Locate the cell with the specified text and output its [x, y] center coordinate. 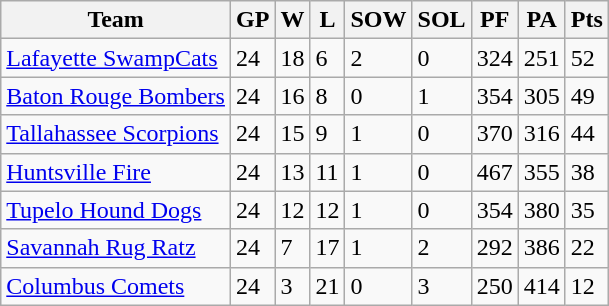
Baton Rouge Bombers [116, 96]
38 [586, 172]
PF [494, 20]
SOW [378, 20]
355 [542, 172]
Pts [586, 20]
324 [494, 58]
Lafayette SwampCats [116, 58]
9 [328, 134]
L [328, 20]
17 [328, 248]
GP [252, 20]
250 [494, 286]
21 [328, 286]
Tupelo Hound Dogs [116, 210]
W [292, 20]
8 [328, 96]
7 [292, 248]
316 [542, 134]
PA [542, 20]
18 [292, 58]
6 [328, 58]
22 [586, 248]
Huntsville Fire [116, 172]
Columbus Comets [116, 286]
44 [586, 134]
11 [328, 172]
Team [116, 20]
15 [292, 134]
SOL [442, 20]
370 [494, 134]
305 [542, 96]
414 [542, 286]
380 [542, 210]
386 [542, 248]
16 [292, 96]
251 [542, 58]
52 [586, 58]
Savannah Rug Ratz [116, 248]
467 [494, 172]
35 [586, 210]
13 [292, 172]
292 [494, 248]
Tallahassee Scorpions [116, 134]
49 [586, 96]
